Determine the (x, y) coordinate at the center of the cell enclosing the given text.  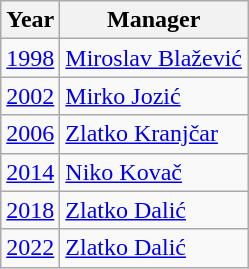
2002 (30, 96)
Year (30, 20)
1998 (30, 58)
2018 (30, 210)
Niko Kovač (154, 172)
Zlatko Kranjčar (154, 134)
2006 (30, 134)
2014 (30, 172)
2022 (30, 248)
Manager (154, 20)
Miroslav Blažević (154, 58)
Mirko Jozić (154, 96)
